For the text-containing cell, return its midpoint in (x, y) coordinate format. 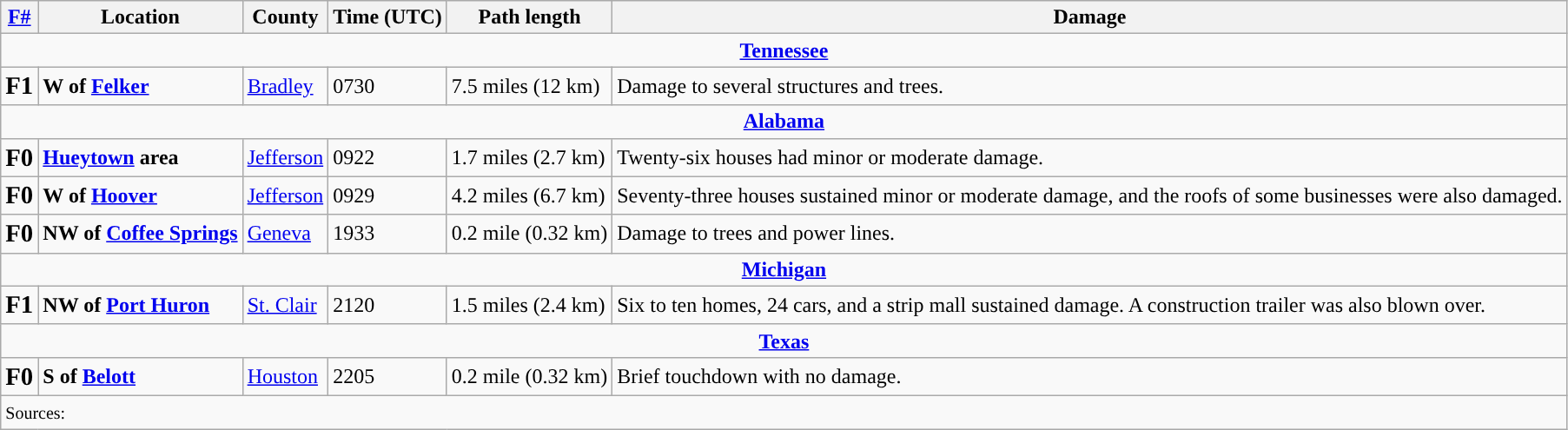
Damage to several structures and trees. (1089, 86)
1.5 miles (2.4 km) (529, 305)
Brief touchdown with no damage. (1089, 376)
Alabama (784, 122)
0929 (387, 195)
Michigan (784, 269)
Damage to trees and power lines. (1089, 234)
0922 (387, 157)
Sources: (784, 412)
NW of Port Huron (141, 305)
1.7 miles (2.7 km) (529, 157)
S of Belott (141, 376)
NW of Coffee Springs (141, 234)
Path length (529, 17)
Geneva (285, 234)
Hueytown area (141, 157)
Bradley (285, 86)
Damage (1089, 17)
2205 (387, 376)
Six to ten homes, 24 cars, and a strip mall sustained damage. A construction trailer was also blown over. (1089, 305)
Houston (285, 376)
F# (19, 17)
W of Felker (141, 86)
Twenty-six houses had minor or moderate damage. (1089, 157)
Seventy-three houses sustained minor or moderate damage, and the roofs of some businesses were also damaged. (1089, 195)
7.5 miles (12 km) (529, 86)
Location (141, 17)
County (285, 17)
Texas (784, 341)
Tennessee (784, 50)
2120 (387, 305)
0730 (387, 86)
Time (UTC) (387, 17)
4.2 miles (6.7 km) (529, 195)
St. Clair (285, 305)
1933 (387, 234)
W of Hoover (141, 195)
